Capture the cell that displays the provided text and extract its [X, Y] central coordinate. 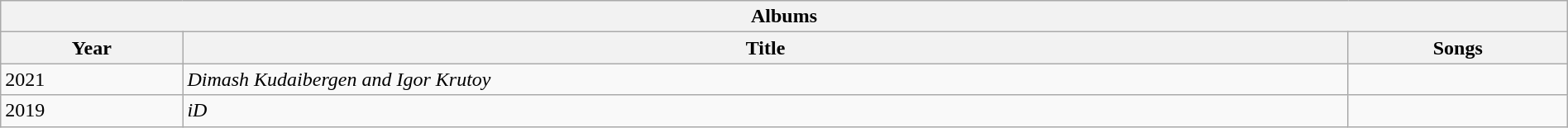
Dimash Kudaibergen and Igor Krutoy [766, 79]
Albums [784, 17]
2021 [92, 79]
Title [766, 48]
Year [92, 48]
iD [766, 111]
Songs [1457, 48]
2019 [92, 111]
